Locate the cell with the specified text and output its [X, Y] center coordinate. 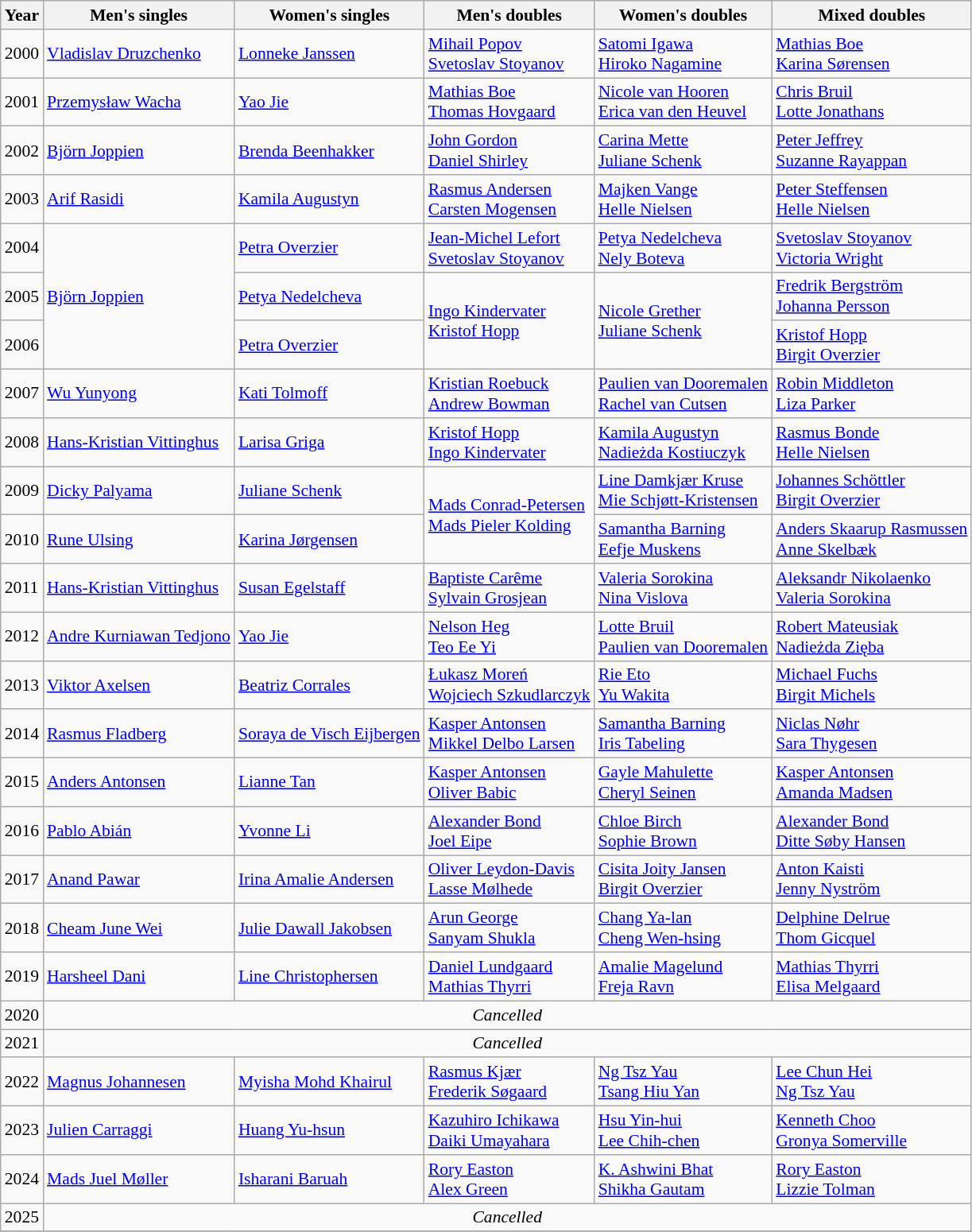
Gayle Mahulette Cheryl Seinen [683, 782]
Michael Fuchs Birgit Michels [871, 685]
Lianne Tan [329, 782]
Rory Easton Alex Green [509, 1180]
Kasper Antonsen Oliver Babic [509, 782]
2024 [22, 1180]
Nicole van Hooren Erica van den Heuvel [683, 102]
Ingo Kindervater Kristof Hopp [509, 320]
Julien Carraggi [138, 1130]
Carina Mette Juliane Schenk [683, 151]
2002 [22, 151]
Soraya de Visch Eijbergen [329, 734]
Daniel Lundgaard Mathias Thyrri [509, 976]
Przemysław Wacha [138, 102]
Kenneth Choo Gronya Somerville [871, 1130]
2019 [22, 976]
2015 [22, 782]
Wu Yunyong [138, 394]
Myisha Mohd Khairul [329, 1083]
Rory Easton Lizzie Tolman [871, 1180]
2018 [22, 928]
Robert Mateusiak Nadieżda Zięba [871, 636]
Rasmus Bonde Helle Nielsen [871, 442]
Łukasz Moreń Wojciech Szkudlarczyk [509, 685]
Kristian Roebuck Andrew Bowman [509, 394]
Irina Amalie Andersen [329, 879]
2008 [22, 442]
2012 [22, 636]
2011 [22, 588]
Anton Kaisti Jenny Nyström [871, 879]
Harsheel Dani [138, 976]
Anand Pawar [138, 879]
Karina Jørgensen [329, 539]
Yvonne Li [329, 831]
Anders Skaarup Rasmussen Anne Skelbæk [871, 539]
Men's doubles [509, 15]
Kasper Antonsen Mikkel Delbo Larsen [509, 734]
Lee Chun Hei Ng Tsz Yau [871, 1083]
Julie Dawall Jakobsen [329, 928]
Mathias Thyrri Elisa Melgaard [871, 976]
Robin Middleton Liza Parker [871, 394]
Rasmus Kjær Frederik Søgaard [509, 1083]
Chang Ya-lan Cheng Wen-hsing [683, 928]
Cheam June Wei [138, 928]
Cisita Joity Jansen Birgit Overzier [683, 879]
2013 [22, 685]
Women's singles [329, 15]
2004 [22, 248]
2010 [22, 539]
Isharani Baruah [329, 1180]
Fredrik Bergström Johanna Persson [871, 296]
Alexander Bond Joel Eipe [509, 831]
Petya Nedelcheva Nely Boteva [683, 248]
Oliver Leydon-Davis Lasse Mølhede [509, 879]
Year [22, 15]
2017 [22, 879]
Dicky Palyama [138, 491]
Mads Juel Møller [138, 1180]
Vladislav Druzchenko [138, 54]
Arun George Sanyam Shukla [509, 928]
Line Christophersen [329, 976]
Johannes Schöttler Birgit Overzier [871, 491]
Line Damkjær Kruse Mie Schjøtt-Kristensen [683, 491]
Paulien van Dooremalen Rachel van Cutsen [683, 394]
Mathias Boe Thomas Hovgaard [509, 102]
K. Ashwini Bhat Shikha Gautam [683, 1180]
Mixed doubles [871, 15]
Nelson Heg Teo Ee Yi [509, 636]
Petya Nedelcheva [329, 296]
2021 [22, 1044]
Mads Conrad-Petersen Mads Pieler Kolding [509, 515]
Kazuhiro Ichikawa Daiki Umayahara [509, 1130]
Pablo Abián [138, 831]
2014 [22, 734]
John Gordon Daniel Shirley [509, 151]
Juliane Schenk [329, 491]
2023 [22, 1130]
Alexander Bond Ditte Søby Hansen [871, 831]
2000 [22, 54]
Brenda Beenhakker [329, 151]
Hsu Yin-hui Lee Chih-chen [683, 1130]
Baptiste Carême Sylvain Grosjean [509, 588]
Kamila Augustyn Nadieżda Kostiuczyk [683, 442]
Kristof Hopp Birgit Overzier [871, 345]
Peter Steffensen Helle Nielsen [871, 199]
Amalie Magelund Freja Ravn [683, 976]
Kasper Antonsen Amanda Madsen [871, 782]
Chloe Birch Sophie Brown [683, 831]
Aleksandr Nikolaenko Valeria Sorokina [871, 588]
2007 [22, 394]
Jean-Michel Lefort Svetoslav Stoyanov [509, 248]
2016 [22, 831]
Kristof Hopp Ingo Kindervater [509, 442]
Huang Yu-hsun [329, 1130]
Andre Kurniawan Tedjono [138, 636]
Nicole Grether Juliane Schenk [683, 320]
Peter Jeffrey Suzanne Rayappan [871, 151]
Susan Egelstaff [329, 588]
Chris Bruil Lotte Jonathans [871, 102]
2009 [22, 491]
Beatriz Corrales [329, 685]
Lotte Bruil Paulien van Dooremalen [683, 636]
Delphine Delrue Thom Gicquel [871, 928]
Samantha Barning Iris Tabeling [683, 734]
Svetoslav Stoyanov Victoria Wright [871, 248]
Arif Rasidi [138, 199]
Niclas Nøhr Sara Thygesen [871, 734]
Satomi Igawa Hiroko Nagamine [683, 54]
Kati Tolmoff [329, 394]
Rune Ulsing [138, 539]
Rie Eto Yu Wakita [683, 685]
Rasmus Fladberg [138, 734]
2005 [22, 296]
Lonneke Janssen [329, 54]
Kamila Augustyn [329, 199]
2020 [22, 1015]
Ng Tsz Yau Tsang Hiu Yan [683, 1083]
2003 [22, 199]
Viktor Axelsen [138, 685]
2001 [22, 102]
2006 [22, 345]
2025 [22, 1218]
Larisa Griga [329, 442]
Men's singles [138, 15]
2022 [22, 1083]
Majken Vange Helle Nielsen [683, 199]
Mihail Popov Svetoslav Stoyanov [509, 54]
Valeria Sorokina Nina Vislova [683, 588]
Mathias Boe Karina Sørensen [871, 54]
Women's doubles [683, 15]
Samantha Barning Eefje Muskens [683, 539]
Anders Antonsen [138, 782]
Magnus Johannesen [138, 1083]
Rasmus Andersen Carsten Mogensen [509, 199]
